Locate the cell with the specified text and output its [x, y] center coordinate. 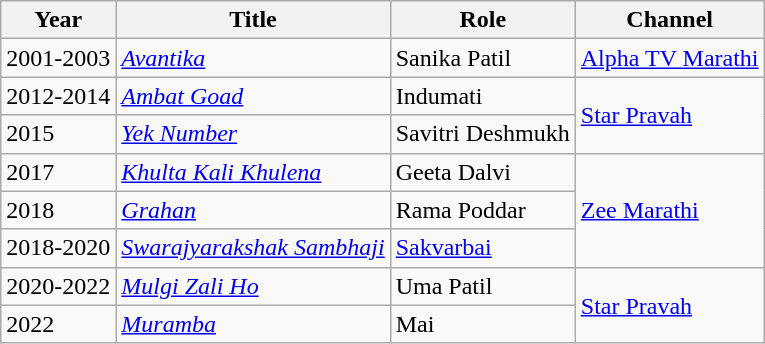
2020-2022 [58, 286]
Mai [482, 324]
Swarajyarakshak Sambhaji [253, 248]
Uma Patil [482, 286]
2018 [58, 210]
2015 [58, 134]
2001-2003 [58, 58]
Muramba [253, 324]
Indumati [482, 96]
Sanika Patil [482, 58]
Channel [670, 20]
Geeta Dalvi [482, 172]
Grahan [253, 210]
Title [253, 20]
Yek Number [253, 134]
2012-2014 [58, 96]
2018-2020 [58, 248]
Alpha TV Marathi [670, 58]
Sakvarbai [482, 248]
Ambat Goad [253, 96]
Mulgi Zali Ho [253, 286]
2017 [58, 172]
Rama Poddar [482, 210]
Khulta Kali Khulena [253, 172]
Year [58, 20]
2022 [58, 324]
Zee Marathi [670, 210]
Savitri Deshmukh [482, 134]
Avantika [253, 58]
Role [482, 20]
